Capture the cell that displays the provided text and extract its (X, Y) central coordinate. 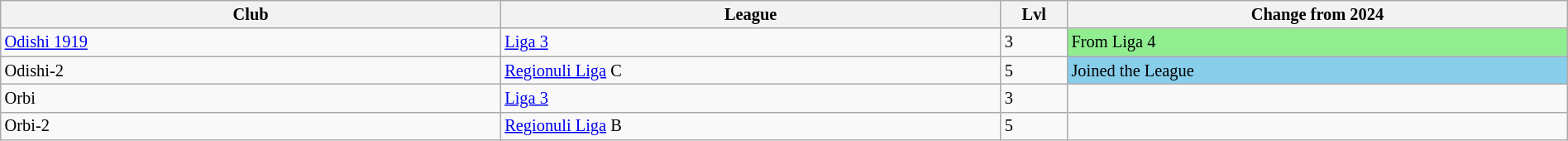
League (751, 14)
Odishi 1919 (251, 42)
Lvl (1034, 14)
Joined the League (1318, 70)
From Liga 4 (1318, 42)
Odishi-2 (251, 70)
Change from 2024 (1318, 14)
Regionuli Liga C (751, 70)
Regionuli Liga B (751, 126)
Orbi (251, 98)
Club (251, 14)
Orbi-2 (251, 126)
